From the cell containing the given text, extract its center point as (x, y) coordinate. 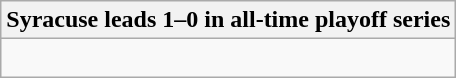
Syracuse leads 1–0 in all-time playoff series (228, 20)
